Return (x, y) of the center of cell containing provided text 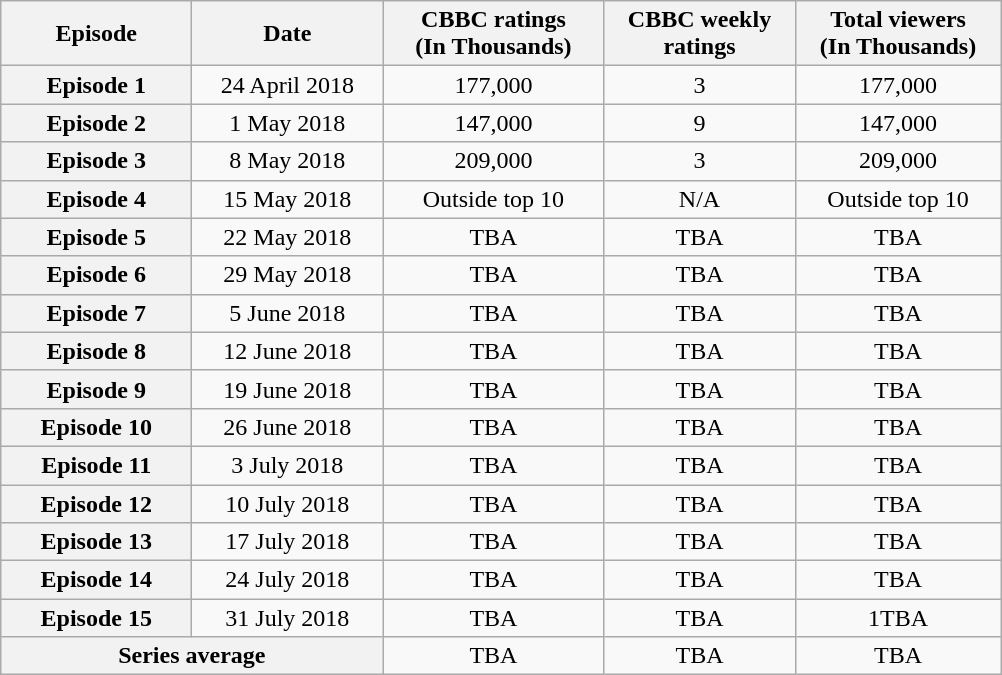
8 May 2018 (288, 161)
26 June 2018 (288, 427)
Episode 3 (96, 161)
24 April 2018 (288, 85)
Episode 15 (96, 618)
Episode 4 (96, 199)
24 July 2018 (288, 580)
Episode (96, 34)
12 June 2018 (288, 351)
Episode 14 (96, 580)
N/A (700, 199)
5 June 2018 (288, 313)
17 July 2018 (288, 542)
Episode 1 (96, 85)
1TBA (898, 618)
10 July 2018 (288, 503)
Episode 12 (96, 503)
3 July 2018 (288, 465)
Episode 9 (96, 389)
Episode 13 (96, 542)
Episode 8 (96, 351)
Series average (192, 656)
Episode 6 (96, 275)
9 (700, 123)
15 May 2018 (288, 199)
Episode 7 (96, 313)
Episode 10 (96, 427)
1 May 2018 (288, 123)
Episode 11 (96, 465)
CBBC weekly ratings (700, 34)
CBBC ratings(In Thousands) (494, 34)
Episode 5 (96, 237)
29 May 2018 (288, 275)
31 July 2018 (288, 618)
19 June 2018 (288, 389)
Total viewers(In Thousands) (898, 34)
Date (288, 34)
22 May 2018 (288, 237)
Episode 2 (96, 123)
